Search for the cell housing the specified text and yield its (x, y) center coordinate. 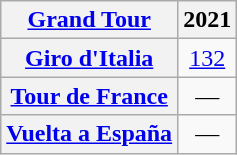
132 (208, 58)
Tour de France (90, 96)
Giro d'Italia (90, 58)
Grand Tour (90, 20)
Vuelta a España (90, 134)
2021 (208, 20)
